Locate the cell with the specified text and output its (x, y) center coordinate. 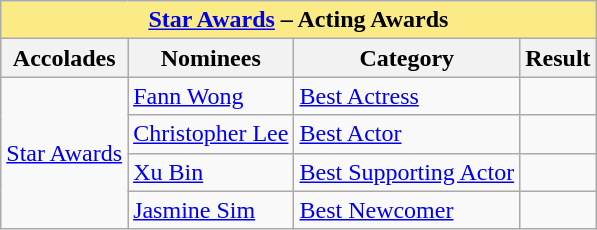
Best Supporting Actor (407, 172)
Christopher Lee (211, 134)
Xu Bin (211, 172)
Star Awards – Acting Awards (298, 20)
Accolades (64, 58)
Best Actress (407, 96)
Best Actor (407, 134)
Jasmine Sim (211, 210)
Fann Wong (211, 96)
Category (407, 58)
Nominees (211, 58)
Star Awards (64, 153)
Best Newcomer (407, 210)
Result (558, 58)
